Determine the (X, Y) coordinate at the center of the cell enclosing the given text.  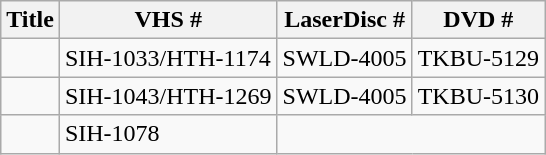
TKBU-5130 (478, 96)
LaserDisc # (344, 20)
TKBU-5129 (478, 58)
VHS # (168, 20)
SIH-1033/HTH-1174 (168, 58)
SIH-1043/HTH-1269 (168, 96)
SIH-1078 (168, 134)
DVD # (478, 20)
Title (30, 20)
